From the cell containing the given text, extract its center point as [X, Y] coordinate. 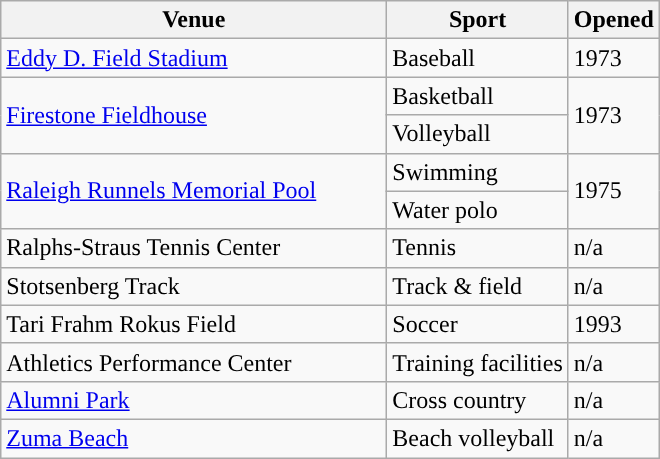
Athletics Performance Center [194, 362]
Ralphs-Straus Tennis Center [194, 248]
Opened [614, 20]
Alumni Park [194, 400]
Tennis [478, 248]
Volleyball [478, 134]
Training facilities [478, 362]
Baseball [478, 58]
Water polo [478, 210]
Zuma Beach [194, 438]
Firestone Fieldhouse [194, 115]
Eddy D. Field Stadium [194, 58]
Basketball [478, 96]
Venue [194, 20]
Beach volleyball [478, 438]
1993 [614, 324]
Tari Frahm Rokus Field [194, 324]
Raleigh Runnels Memorial Pool [194, 191]
Cross country [478, 400]
Swimming [478, 172]
Sport [478, 20]
Soccer [478, 324]
1975 [614, 191]
Stotsenberg Track [194, 286]
Track & field [478, 286]
